Search for the cell housing the specified text and yield its (X, Y) center coordinate. 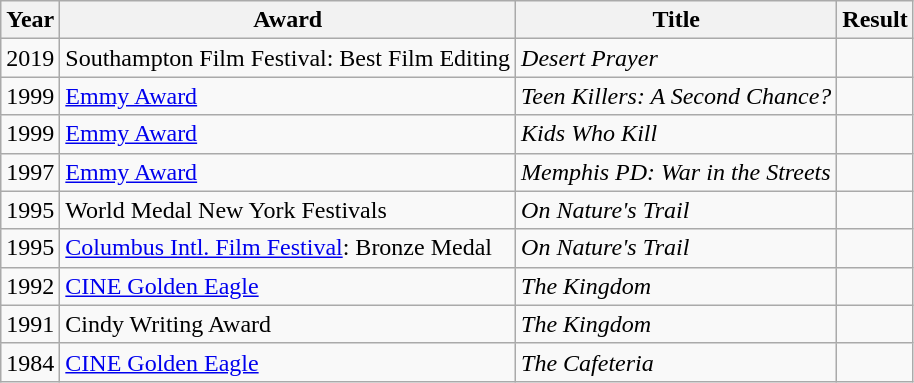
1992 (30, 286)
Desert Prayer (676, 58)
Southampton Film Festival: Best Film Editing (288, 58)
1984 (30, 362)
Year (30, 20)
Title (676, 20)
Memphis PD: War in the Streets (676, 172)
Columbus Intl. Film Festival: Bronze Medal (288, 248)
Teen Killers: A Second Chance? (676, 96)
1991 (30, 324)
Award (288, 20)
The Cafeteria (676, 362)
2019 (30, 58)
Result (875, 20)
Cindy Writing Award (288, 324)
1997 (30, 172)
Kids Who Kill (676, 134)
World Medal New York Festivals (288, 210)
